Capture the cell that displays the provided text and extract its (X, Y) central coordinate. 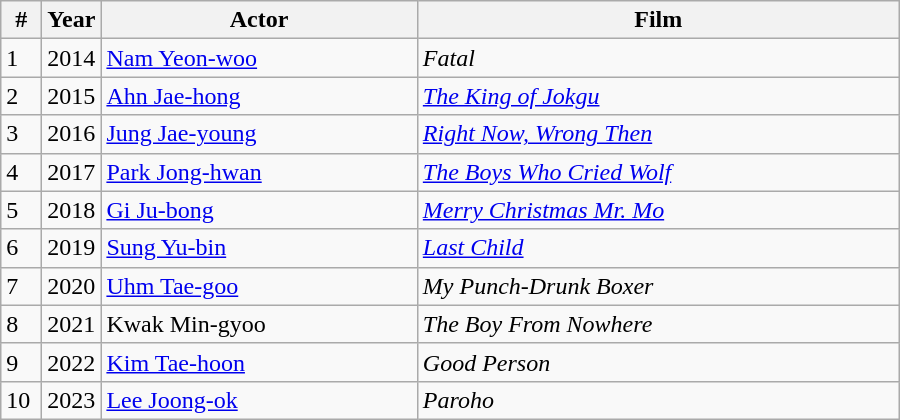
The Boys Who Cried Wolf (658, 172)
8 (22, 324)
Kim Tae-hoon (259, 362)
9 (22, 362)
The Boy From Nowhere (658, 324)
Sung Yu-bin (259, 248)
Actor (259, 20)
2017 (72, 172)
My Punch-Drunk Boxer (658, 286)
Gi Ju-bong (259, 210)
Uhm Tae-goo (259, 286)
2015 (72, 96)
Good Person (658, 362)
Last Child (658, 248)
Merry Christmas Mr. Mo (658, 210)
Jung Jae-young (259, 134)
Kwak Min-gyoo (259, 324)
Park Jong-hwan (259, 172)
Fatal (658, 58)
Nam Yeon-woo (259, 58)
The King of Jokgu (658, 96)
3 (22, 134)
Film (658, 20)
2014 (72, 58)
4 (22, 172)
2021 (72, 324)
Year (72, 20)
2020 (72, 286)
Right Now, Wrong Then (658, 134)
Paroho (658, 400)
5 (22, 210)
Ahn Jae-hong (259, 96)
2023 (72, 400)
1 (22, 58)
10 (22, 400)
2016 (72, 134)
2019 (72, 248)
2022 (72, 362)
# (22, 20)
Lee Joong-ok (259, 400)
6 (22, 248)
2 (22, 96)
7 (22, 286)
2018 (72, 210)
